Scan for the cell matching the given text and deliver its (x, y) coordinate at center. 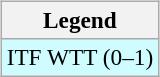
Legend (80, 20)
ITF WTT (0–1) (80, 57)
